Output the (x, y) coordinate of the center of the cell containing the given text.  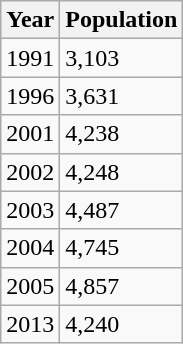
3,631 (122, 96)
Year (30, 20)
2002 (30, 172)
2005 (30, 286)
2004 (30, 248)
4,240 (122, 324)
2003 (30, 210)
3,103 (122, 58)
2013 (30, 324)
Population (122, 20)
4,745 (122, 248)
2001 (30, 134)
4,238 (122, 134)
4,857 (122, 286)
1996 (30, 96)
1991 (30, 58)
4,487 (122, 210)
4,248 (122, 172)
